Detect which cell encompasses the target text, then output its (X, Y) center coordinate. 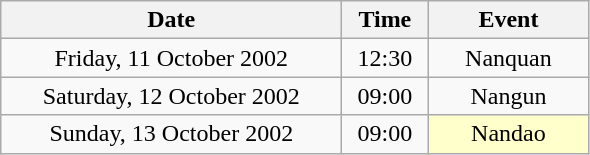
Sunday, 13 October 2002 (172, 134)
Nangun (508, 96)
Nanquan (508, 58)
Saturday, 12 October 2002 (172, 96)
Nandao (508, 134)
Event (508, 20)
Time (385, 20)
12:30 (385, 58)
Friday, 11 October 2002 (172, 58)
Date (172, 20)
